Determine the (x, y) coordinate at the center of the cell enclosing the given text.  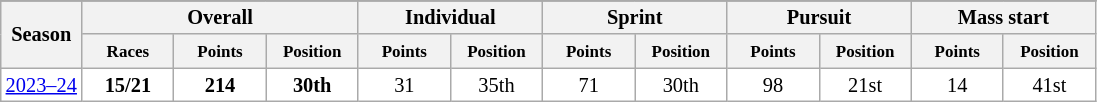
Individual (450, 17)
2023–24 (42, 85)
Season (42, 34)
Sprint (635, 17)
14 (957, 85)
214 (220, 85)
Overall (220, 17)
98 (773, 85)
Races (128, 51)
15/21 (128, 85)
Pursuit (819, 17)
41st (1049, 85)
21st (865, 85)
35th (496, 85)
31 (404, 85)
71 (589, 85)
Mass start (1003, 17)
